Identify which cell holds the provided text, then report its (X, Y) central coordinate. 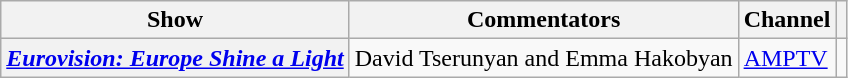
Commentators (544, 20)
AMPTV (787, 58)
Eurovision: Europe Shine a Light (175, 58)
Channel (787, 20)
Show (175, 20)
David Tserunyan and Emma Hakobyan (544, 58)
